Detect which cell encompasses the target text, then output its [x, y] center coordinate. 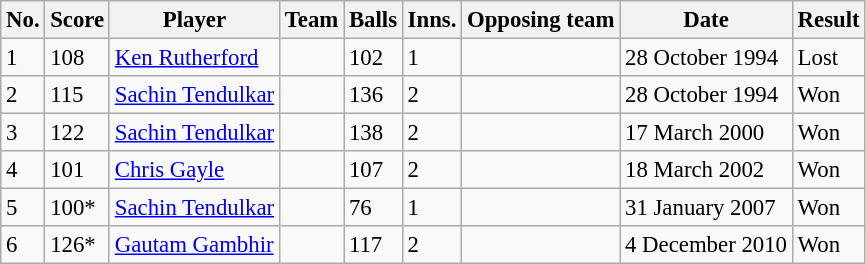
Chris Gayle [194, 170]
122 [78, 133]
4 December 2010 [706, 245]
126* [78, 245]
Balls [374, 20]
31 January 2007 [706, 208]
107 [374, 170]
Opposing team [541, 20]
Team [311, 20]
138 [374, 133]
Inns. [432, 20]
101 [78, 170]
3 [23, 133]
76 [374, 208]
5 [23, 208]
Lost [828, 58]
Score [78, 20]
17 March 2000 [706, 133]
Player [194, 20]
6 [23, 245]
No. [23, 20]
Date [706, 20]
117 [374, 245]
102 [374, 58]
18 March 2002 [706, 170]
136 [374, 95]
Result [828, 20]
Ken Rutherford [194, 58]
Gautam Gambhir [194, 245]
115 [78, 95]
108 [78, 58]
4 [23, 170]
100* [78, 208]
